Extract the [x, y] coordinate from the center of the cell holding the provided text.  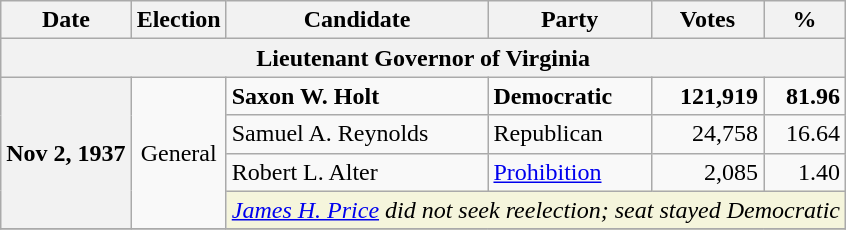
Lieutenant Governor of Virginia [424, 58]
Republican [570, 134]
% [805, 20]
Party [570, 20]
Nov 2, 1937 [66, 153]
Candidate [357, 20]
121,919 [707, 96]
James H. Price did not seek reelection; seat stayed Democratic [536, 210]
Robert L. Alter [357, 172]
81.96 [805, 96]
Votes [707, 20]
Saxon W. Holt [357, 96]
24,758 [707, 134]
1.40 [805, 172]
Date [66, 20]
Samuel A. Reynolds [357, 134]
General [178, 153]
Election [178, 20]
2,085 [707, 172]
16.64 [805, 134]
Democratic [570, 96]
Prohibition [570, 172]
